Find where the given text appears and provide that cell's center as [x, y] coordinate. 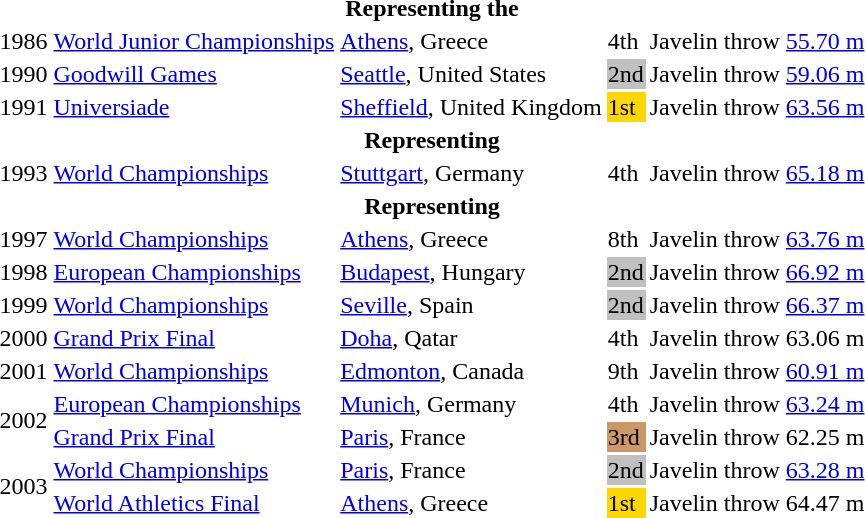
Stuttgart, Germany [472, 173]
9th [626, 371]
World Athletics Final [194, 503]
Goodwill Games [194, 74]
Doha, Qatar [472, 338]
Budapest, Hungary [472, 272]
Universiade [194, 107]
3rd [626, 437]
Seattle, United States [472, 74]
8th [626, 239]
Sheffield, United Kingdom [472, 107]
Seville, Spain [472, 305]
Munich, Germany [472, 404]
Edmonton, Canada [472, 371]
World Junior Championships [194, 41]
